Find where the given text appears and provide that cell's center as (X, Y) coordinate. 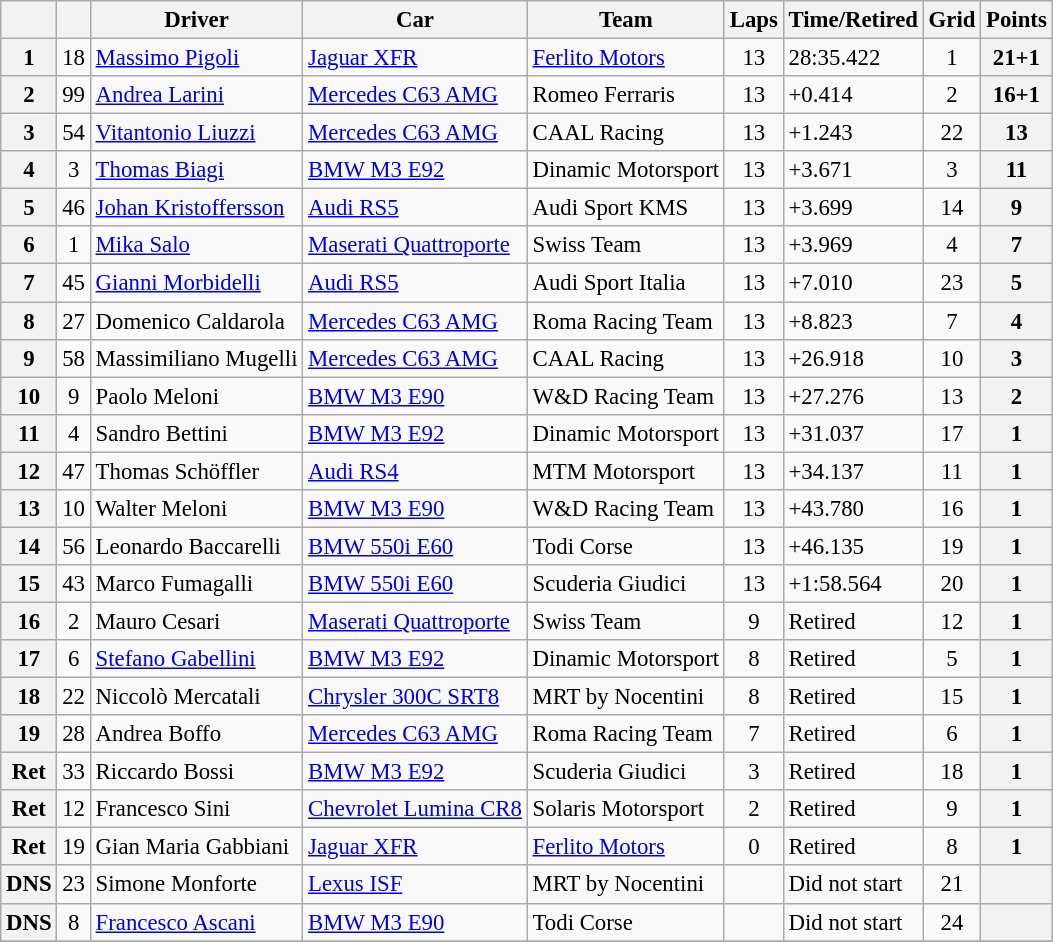
28:35.422 (853, 58)
Chevrolet Lumina CR8 (415, 809)
0 (754, 847)
21+1 (1016, 58)
+0.414 (853, 95)
+31.037 (853, 433)
Francesco Sini (196, 809)
54 (74, 133)
Johan Kristoffersson (196, 208)
21 (952, 885)
Thomas Schöffler (196, 471)
+34.137 (853, 471)
Laps (754, 20)
Solaris Motorsport (626, 809)
Vitantonio Liuzzi (196, 133)
56 (74, 546)
Andrea Larini (196, 95)
47 (74, 471)
Andrea Boffo (196, 734)
+3.699 (853, 208)
Car (415, 20)
Gian Maria Gabbiani (196, 847)
43 (74, 584)
Francesco Ascani (196, 922)
Audi Sport KMS (626, 208)
+3.969 (853, 245)
45 (74, 283)
Massimo Pigoli (196, 58)
Leonardo Baccarelli (196, 546)
27 (74, 321)
Driver (196, 20)
Sandro Bettini (196, 433)
28 (74, 734)
46 (74, 208)
20 (952, 584)
Simone Monforte (196, 885)
Romeo Ferraris (626, 95)
Points (1016, 20)
Massimiliano Mugelli (196, 358)
Marco Fumagalli (196, 584)
+27.276 (853, 396)
16+1 (1016, 95)
+43.780 (853, 509)
Stefano Gabellini (196, 659)
Audi Sport Italia (626, 283)
Lexus ISF (415, 885)
Riccardo Bossi (196, 772)
+1.243 (853, 133)
MTM Motorsport (626, 471)
Niccolò Mercatali (196, 697)
Walter Meloni (196, 509)
Grid (952, 20)
Audi RS4 (415, 471)
Thomas Biagi (196, 170)
Domenico Caldarola (196, 321)
Mauro Cesari (196, 621)
Time/Retired (853, 20)
Gianni Morbidelli (196, 283)
+3.671 (853, 170)
Chrysler 300C SRT8 (415, 697)
Team (626, 20)
24 (952, 922)
+26.918 (853, 358)
Mika Salo (196, 245)
+46.135 (853, 546)
+8.823 (853, 321)
+1:58.564 (853, 584)
33 (74, 772)
Paolo Meloni (196, 396)
+7.010 (853, 283)
99 (74, 95)
58 (74, 358)
